Return the (X, Y) coordinate for the center point of the cell that contains the specified text.  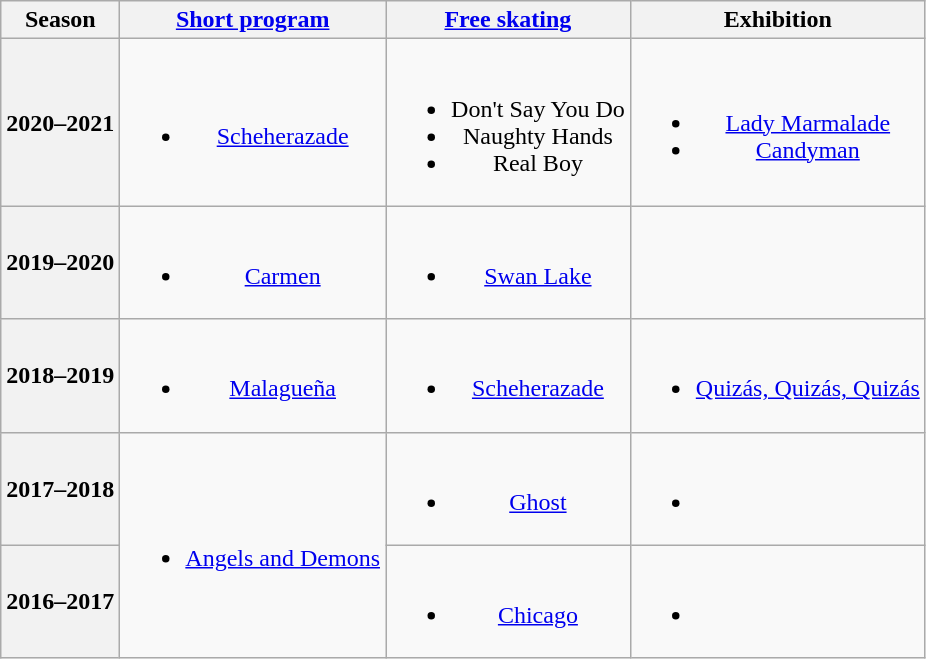
Ghost (508, 488)
2018–2019 (60, 376)
Angels and Demons (253, 545)
2019–2020 (60, 262)
Free skating (508, 20)
Don't Say You Do Naughty Hands Real Boy (508, 122)
Season (60, 20)
Malagueña (253, 376)
Quizás, Quizás, Quizás (778, 376)
Lady Marmalade Candyman (778, 122)
Swan Lake (508, 262)
Exhibition (778, 20)
Carmen (253, 262)
2020–2021 (60, 122)
Short program (253, 20)
2017–2018 (60, 488)
Chicago (508, 602)
2016–2017 (60, 602)
